Search for the cell housing the specified text and yield its [X, Y] center coordinate. 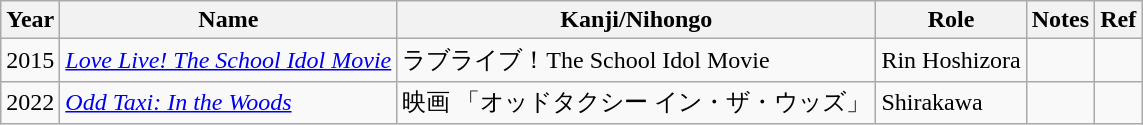
Year [30, 20]
Shirakawa [951, 102]
Kanji/Nihongo [636, 20]
映画 「オッドタクシー イン・ザ・ウッズ」 [636, 102]
Notes [1060, 20]
Love Live! The School Idol Movie [228, 60]
Odd Taxi: In the Woods [228, 102]
Name [228, 20]
Role [951, 20]
Rin Hoshizora [951, 60]
ラブライブ！The School Idol Movie [636, 60]
Ref [1118, 20]
2015 [30, 60]
2022 [30, 102]
